Output the [x, y] coordinate of the center of the cell containing the given text.  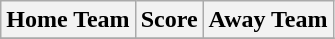
Away Team [268, 20]
Home Team [68, 20]
Score [169, 20]
